Determine the (x, y) coordinate at the center of the cell enclosing the given text.  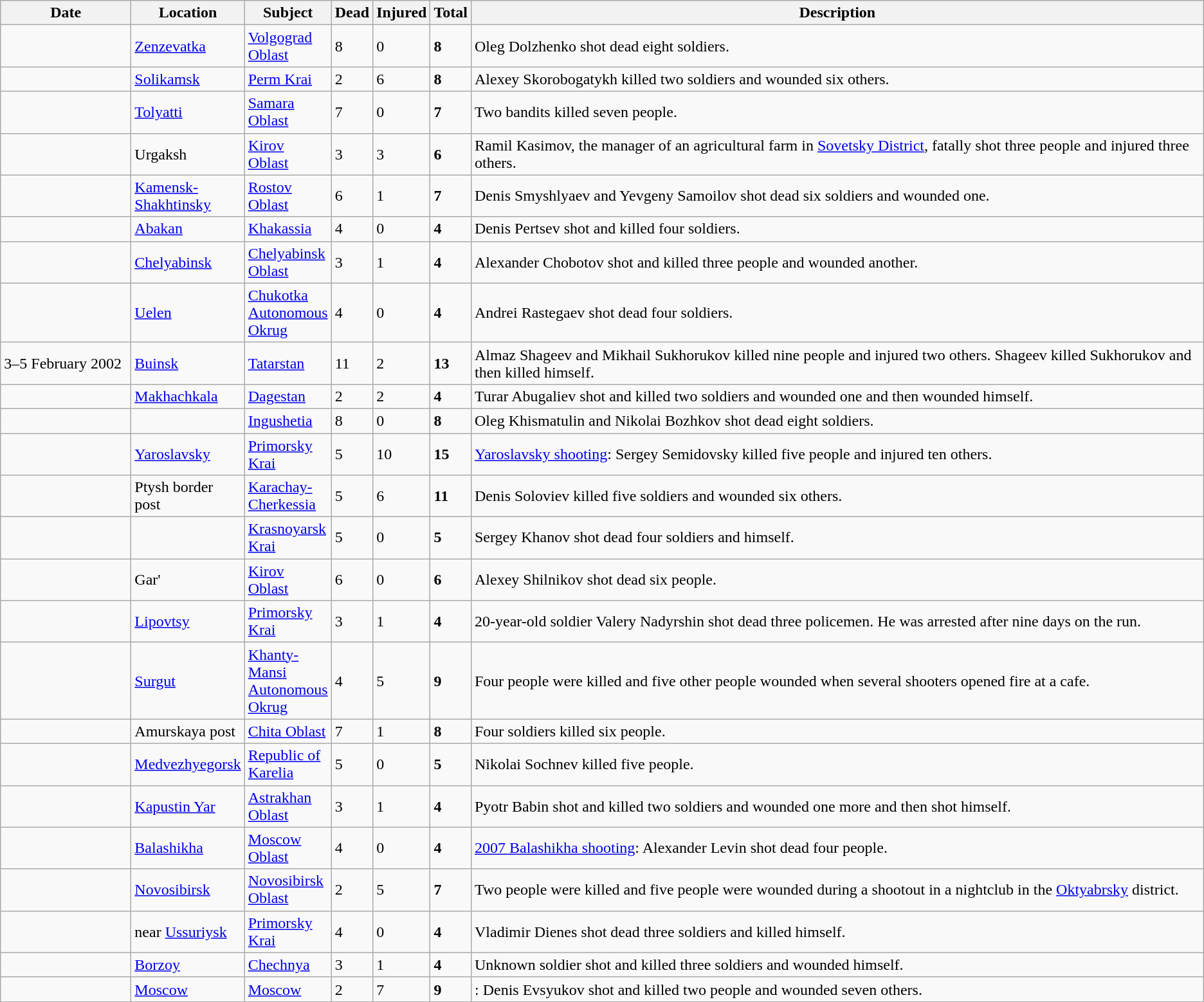
Four people were killed and five other people wounded when several shooters opened fire at a cafe. (837, 680)
Khanty-Mansi Autonomous Okrug (288, 680)
Khakassia (288, 229)
Subject (288, 13)
: Denis Evsyukov shot and killed two people and wounded seven others. (837, 989)
Denis Smyshlyaev and Yevgeny Samoilov shot dead six soldiers and wounded one. (837, 196)
Description (837, 13)
Gar' (188, 580)
Chelyabinsk (188, 262)
Alexey Skorobogatykh killed two soldiers and wounded six others. (837, 79)
Borzoy (188, 965)
Surgut (188, 680)
13 (451, 363)
Novosibirsk (188, 890)
Makhachkala (188, 396)
Buinsk (188, 363)
Ramil Kasimov, the manager of an agricultural farm in Sovetsky District, fatally shot three people and injured three others. (837, 154)
Solikamsk (188, 79)
Dead (352, 13)
Nikolai Sochnev killed five people. (837, 764)
Total (451, 13)
Lipovtsy (188, 621)
Two bandits killed seven people. (837, 112)
Republic of Karelia (288, 764)
Yaroslavsky (188, 454)
Pyotr Babin shot and killed two soldiers and wounded one more and then shot himself. (837, 806)
Urgaksh (188, 154)
Location (188, 13)
Rostov Oblast (288, 196)
Denis Soloviev killed five soldiers and wounded six others. (837, 496)
Alexander Chobotov shot and killed three people and wounded another. (837, 262)
Dagestan (288, 396)
Tatarstan (288, 363)
Chelyabinsk Oblast (288, 262)
20-year-old soldier Valery Nadyrshin shot dead three policemen. He was arrested after nine days on the run. (837, 621)
Andrei Rastegaev shot dead four soldiers. (837, 313)
Unknown soldier shot and killed three soldiers and wounded himself. (837, 965)
15 (451, 454)
Moscow Oblast (288, 848)
3–5 February 2002 (66, 363)
Astrakhan Oblast (288, 806)
Almaz Shageev and Mikhail Sukhorukov killed nine people and injured two others. Shageev killed Sukhorukov and then killed himself. (837, 363)
near Ussuriysk (188, 931)
Chita Oblast (288, 731)
Two people were killed and five people were wounded during a shootout in a nightclub in the Oktyabrsky district. (837, 890)
Ptysh border post (188, 496)
Uelen (188, 313)
Alexey Shilnikov shot dead six people. (837, 580)
Vladimir Dienes shot dead three soldiers and killed himself. (837, 931)
Volgograd Oblast (288, 46)
Ingushetia (288, 421)
Oleg Dolzhenko shot dead eight soldiers. (837, 46)
Injured (401, 13)
Perm Krai (288, 79)
10 (401, 454)
2007 Balashikha shooting: Alexander Levin shot dead four people. (837, 848)
Zenzevatka (188, 46)
Karachay-Cherkessia (288, 496)
Four soldiers killed six people. (837, 731)
Chechnya (288, 965)
Balashikha (188, 848)
Turar Abugaliev shot and killed two soldiers and wounded one and then wounded himself. (837, 396)
Oleg Khismatulin and Nikolai Bozhkov shot dead eight soldiers. (837, 421)
Tolyatti (188, 112)
Medvezhyegorsk (188, 764)
Samara Oblast (288, 112)
Denis Pertsev shot and killed four soldiers. (837, 229)
Amurskaya post (188, 731)
Chukotka Autonomous Okrug (288, 313)
Kamensk-Shakhtinsky (188, 196)
Krasnoyarsk Krai (288, 538)
Date (66, 13)
Kapustin Yar (188, 806)
Abakan (188, 229)
Novosibirsk Oblast (288, 890)
Sergey Khanov shot dead four soldiers and himself. (837, 538)
Yaroslavsky shooting: Sergey Semidovsky killed five people and injured ten others. (837, 454)
